Determine the [X, Y] coordinate at the center of the cell enclosing the given text.  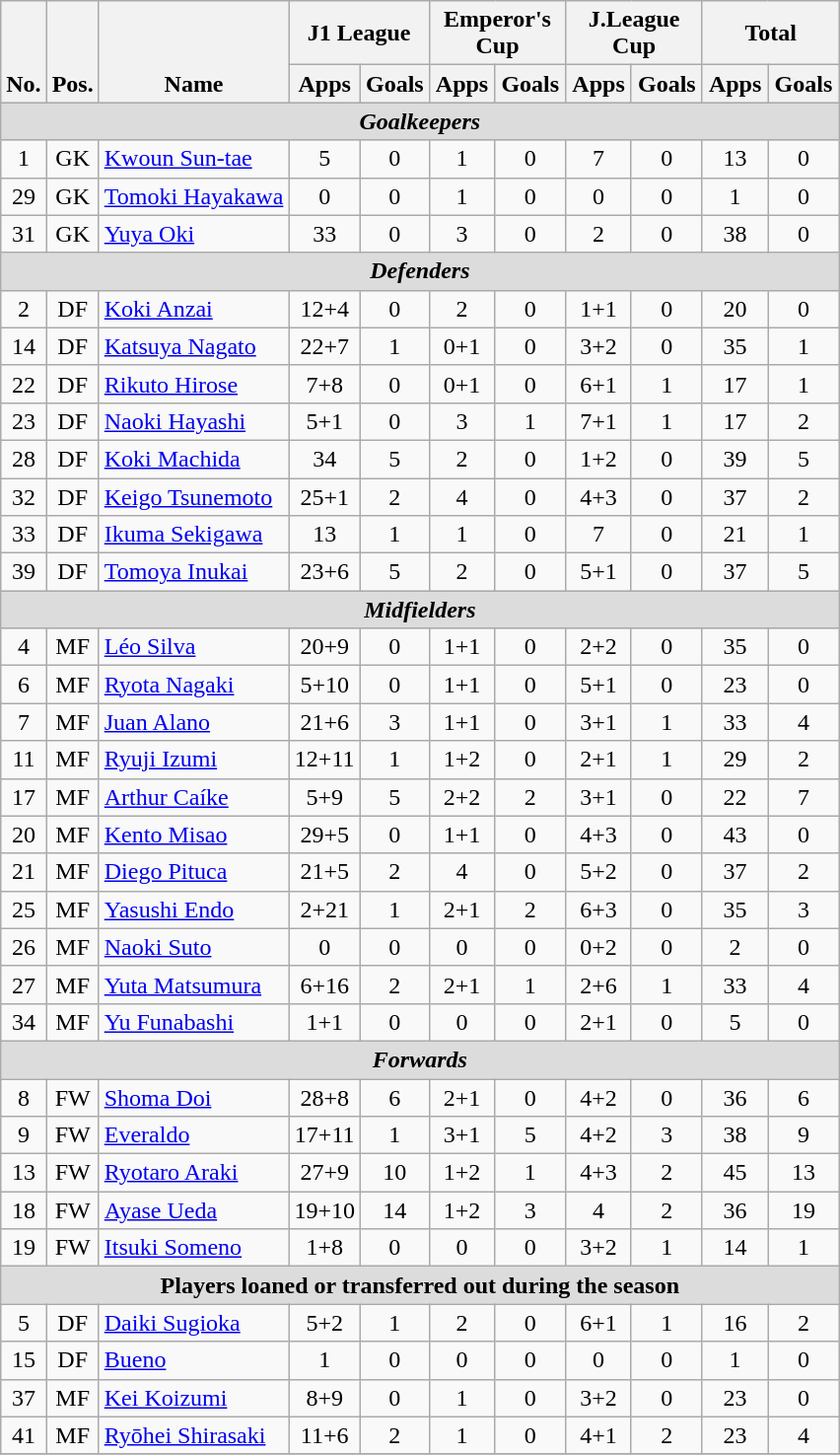
5+10 [325, 685]
Pos. [73, 51]
Koki Machida [193, 459]
Rikuto Hirose [193, 384]
Ryotaro Araki [193, 1173]
Daiki Sugioka [193, 1323]
23+6 [325, 572]
Léo Silva [193, 647]
Juan Alano [193, 722]
26 [24, 947]
15 [24, 1360]
Shoma Doi [193, 1098]
Koki Anzai [193, 309]
8+9 [325, 1398]
0+2 [599, 947]
12+4 [325, 309]
Goalkeepers [420, 121]
Everaldo [193, 1135]
Naoki Hayashi [193, 421]
2+21 [325, 909]
Ayase Ueda [193, 1210]
28 [24, 459]
Arthur Caíke [193, 797]
Keigo Tsunemoto [193, 496]
6+16 [325, 984]
Ryōhei Shirasaki [193, 1435]
32 [24, 496]
Itsuki Someno [193, 1248]
27 [24, 984]
Name [193, 51]
Yu Funabashi [193, 1022]
Yasushi Endo [193, 909]
45 [735, 1173]
Ikuma Sekigawa [193, 535]
18 [24, 1210]
5+9 [325, 797]
7+1 [599, 421]
Tomoki Hayakawa [193, 196]
Forwards [420, 1059]
41 [24, 1435]
J1 League [359, 34]
1+8 [325, 1248]
4+1 [599, 1435]
2+6 [599, 984]
25+1 [325, 496]
16 [735, 1323]
20+9 [325, 647]
17+11 [325, 1135]
25 [24, 909]
12+11 [325, 760]
Tomoya Inukai [193, 572]
29+5 [325, 835]
J.League Cup [635, 34]
Kento Misao [193, 835]
11+6 [325, 1435]
43 [735, 835]
Players loaned or transferred out during the season [420, 1285]
No. [24, 51]
8 [24, 1098]
Emperor's Cup [497, 34]
31 [24, 234]
Yuya Oki [193, 234]
Ryuji Izumi [193, 760]
21+6 [325, 722]
Diego Pituca [193, 872]
Bueno [193, 1360]
Midfielders [420, 610]
11 [24, 760]
Ryota Nagaki [193, 685]
Defenders [420, 271]
Kwoun Sun-tae [193, 159]
19+10 [325, 1210]
22+7 [325, 346]
10 [394, 1173]
6+3 [599, 909]
28+8 [325, 1098]
7+8 [325, 384]
Naoki Suto [193, 947]
Total [771, 34]
Kei Koizumi [193, 1398]
21+5 [325, 872]
Katsuya Nagato [193, 346]
Yuta Matsumura [193, 984]
27+9 [325, 1173]
